Identify which cell holds the provided text, then report its (x, y) central coordinate. 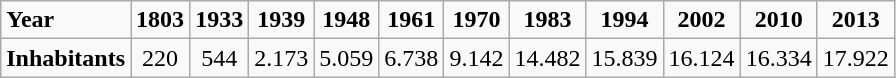
1933 (220, 20)
544 (220, 58)
16.124 (702, 58)
2.173 (282, 58)
Year (66, 20)
2010 (778, 20)
1983 (548, 20)
6.738 (412, 58)
220 (160, 58)
1948 (346, 20)
2002 (702, 20)
17.922 (856, 58)
Inhabitants (66, 58)
5.059 (346, 58)
1803 (160, 20)
15.839 (624, 58)
1970 (476, 20)
1994 (624, 20)
9.142 (476, 58)
16.334 (778, 58)
1939 (282, 20)
1961 (412, 20)
2013 (856, 20)
14.482 (548, 58)
